Locate the cell with the specified text and output its (x, y) center coordinate. 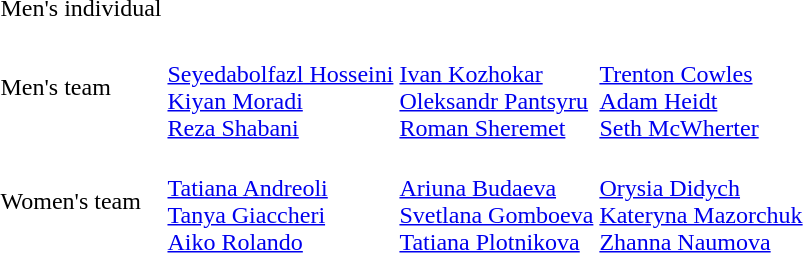
Seyedabolfazl HosseiniKiyan MoradiReza Shabani (280, 88)
Ivan KozhokarOleksandr PantsyruRoman Sheremet (496, 88)
